Return the (X, Y) coordinate for the center point of the cell that contains the specified text.  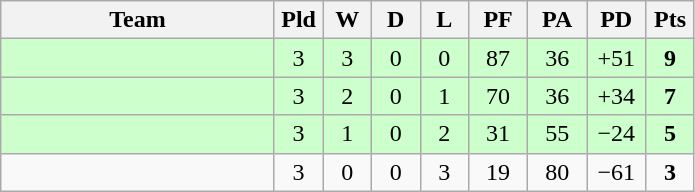
9 (670, 58)
Pts (670, 20)
PF (498, 20)
80 (558, 172)
PA (558, 20)
Team (138, 20)
W (348, 20)
7 (670, 96)
19 (498, 172)
Pld (298, 20)
55 (558, 134)
70 (498, 96)
−61 (616, 172)
−24 (616, 134)
L (444, 20)
+34 (616, 96)
5 (670, 134)
PD (616, 20)
D (396, 20)
87 (498, 58)
+51 (616, 58)
31 (498, 134)
